For the text-containing cell, return its midpoint in [X, Y] coordinate format. 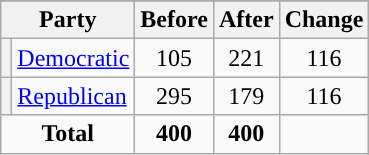
Total [68, 134]
Party [68, 20]
179 [246, 96]
Before [174, 20]
After [246, 20]
Republican [74, 96]
105 [174, 58]
295 [174, 96]
Democratic [74, 58]
221 [246, 58]
Change [324, 20]
